From the cell containing the given text, extract its center point as (X, Y) coordinate. 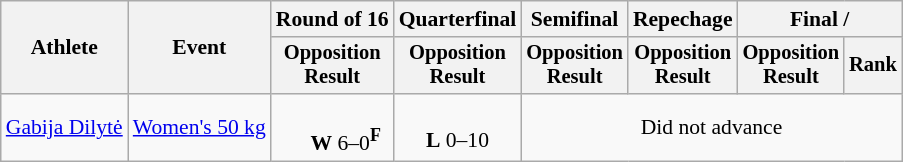
Event (200, 48)
L 0–10 (458, 128)
Round of 16 (332, 19)
Did not advance (711, 128)
W 6–0F (332, 128)
Repechage (683, 19)
Gabija Dilytė (64, 128)
Women's 50 kg (200, 128)
Rank (873, 66)
Final / (820, 19)
Quarterfinal (458, 19)
Athlete (64, 48)
Semifinal (574, 19)
